Identify which cell holds the provided text, then report its [x, y] central coordinate. 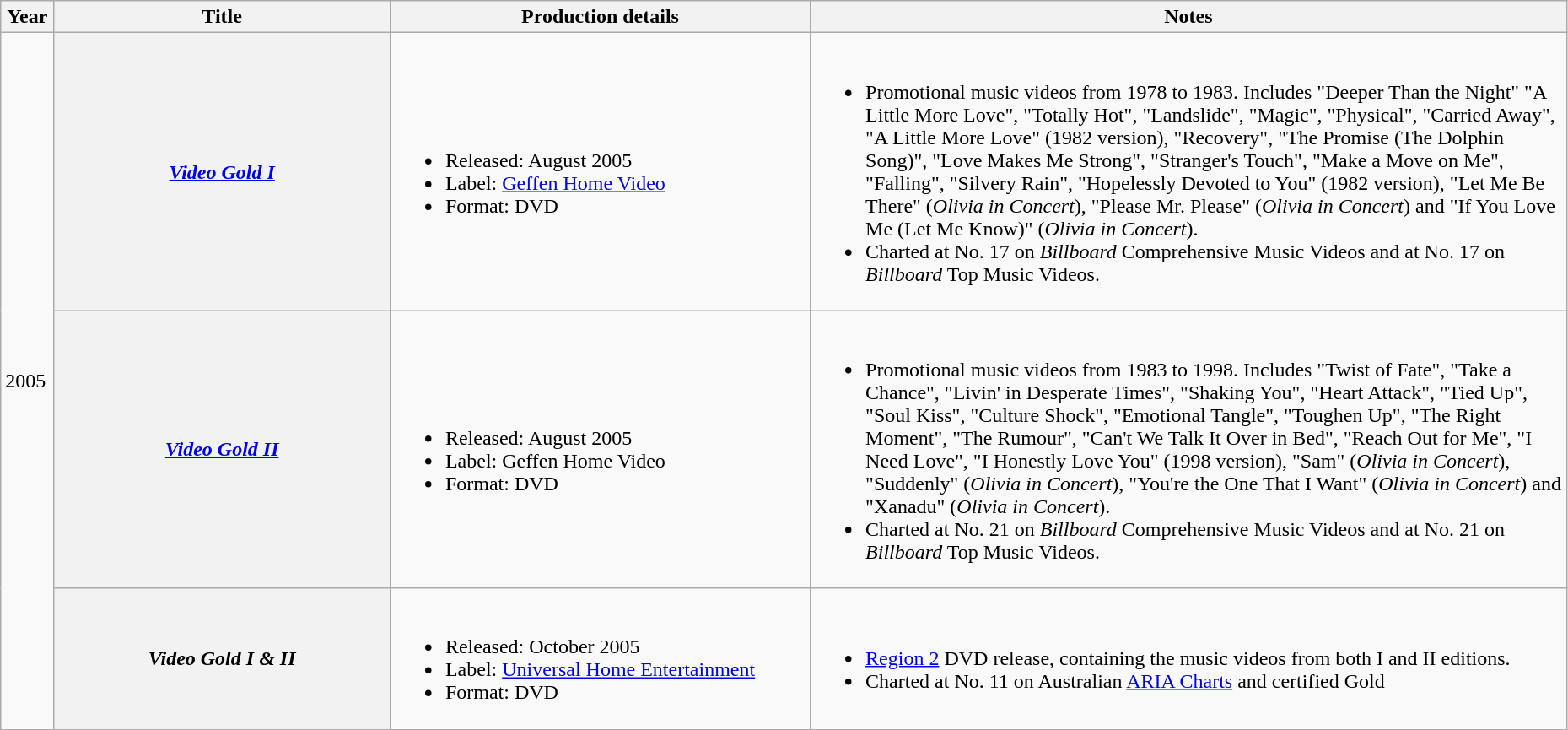
Video Gold II [223, 449]
Year [27, 17]
Production details [600, 17]
Region 2 DVD release, containing the music videos from both I and II editions.Charted at No. 11 on Australian ARIA Charts and certified Gold [1189, 658]
Title [223, 17]
Released: October 2005Label: Universal Home EntertainmentFormat: DVD [600, 658]
Notes [1189, 17]
Video Gold I [223, 172]
2005 [27, 381]
Video Gold I & II [223, 658]
